Return the [X, Y] coordinate for the center point of the cell that contains the specified text.  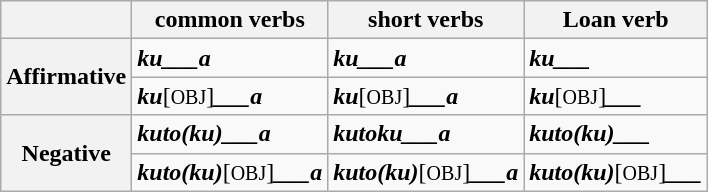
ku[OBJ]___ [616, 96]
Loan verb [616, 20]
Affirmative [66, 77]
kuto(ku)___a [230, 134]
kuto(ku)[OBJ]___ [616, 172]
kuto(ku)___ [616, 134]
common verbs [230, 20]
Negative [66, 153]
short verbs [426, 20]
ku___ [616, 58]
kutoku___a [426, 134]
